Capture the cell that displays the provided text and extract its (X, Y) central coordinate. 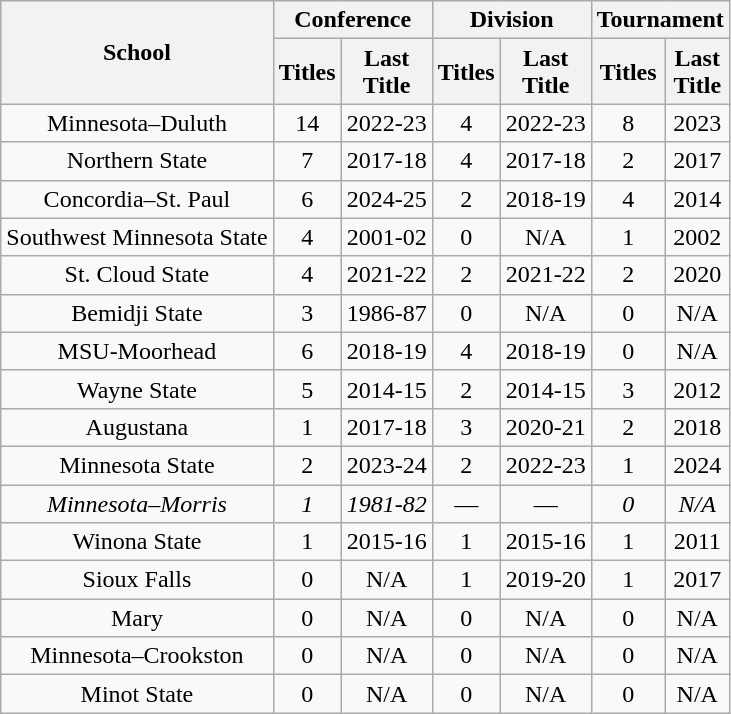
2018 (697, 427)
Conference (352, 20)
Concordia–St. Paul (137, 199)
2024 (697, 465)
2020-21 (546, 427)
Bemidji State (137, 313)
7 (307, 161)
2014 (697, 199)
5 (307, 389)
Division (512, 20)
2012 (697, 389)
Tournament (660, 20)
2002 (697, 237)
8 (628, 123)
2024-25 (386, 199)
1981-82 (386, 503)
2001-02 (386, 237)
Wayne State (137, 389)
2020 (697, 275)
School (137, 52)
2011 (697, 542)
Sioux Falls (137, 580)
Minot State (137, 694)
Minnesota–Duluth (137, 123)
Mary (137, 618)
2019-20 (546, 580)
Winona State (137, 542)
Augustana (137, 427)
14 (307, 123)
2023 (697, 123)
Minnesota–Crookston (137, 656)
2023-24 (386, 465)
Minnesota–Morris (137, 503)
1986-87 (386, 313)
Northern State (137, 161)
St. Cloud State (137, 275)
Southwest Minnesota State (137, 237)
MSU-Moorhead (137, 351)
Minnesota State (137, 465)
